Return (X, Y) of the center of cell containing provided text 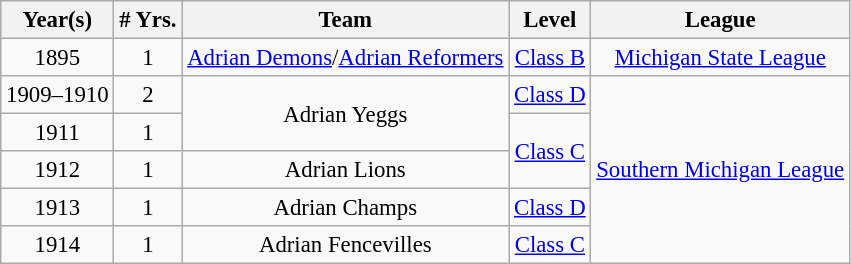
1913 (58, 208)
Level (550, 20)
Southern Michigan League (720, 170)
Adrian Lions (346, 170)
1909–1910 (58, 95)
Adrian Champs (346, 208)
Adrian Yeggs (346, 114)
Team (346, 20)
Adrian Demons/Adrian Reformers (346, 58)
1895 (58, 58)
Michigan State League (720, 58)
1914 (58, 245)
1911 (58, 133)
Class B (550, 58)
League (720, 20)
Adrian Fencevilles (346, 245)
2 (148, 95)
# Yrs. (148, 20)
1912 (58, 170)
Year(s) (58, 20)
